Return (x, y) of the center of cell containing provided text 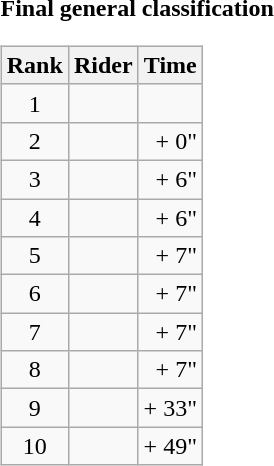
Rank (34, 65)
6 (34, 294)
4 (34, 217)
5 (34, 256)
7 (34, 332)
8 (34, 370)
2 (34, 141)
Rider (103, 65)
+ 49" (170, 446)
+ 33" (170, 408)
10 (34, 446)
9 (34, 408)
1 (34, 103)
Time (170, 65)
3 (34, 179)
+ 0" (170, 141)
